Pinpoint the cell where the given text exists, returning its (X, Y) midpoint coordinate. 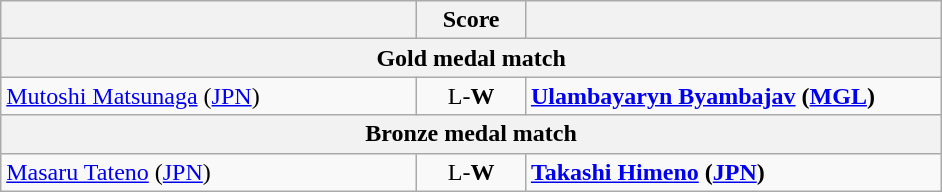
Score (472, 20)
Gold medal match (472, 58)
Masaru Tateno (JPN) (209, 172)
Ulambayaryn Byambajav (MGL) (733, 96)
Mutoshi Matsunaga (JPN) (209, 96)
Bronze medal match (472, 134)
Takashi Himeno (JPN) (733, 172)
